Detect which cell encompasses the target text, then output its (X, Y) center coordinate. 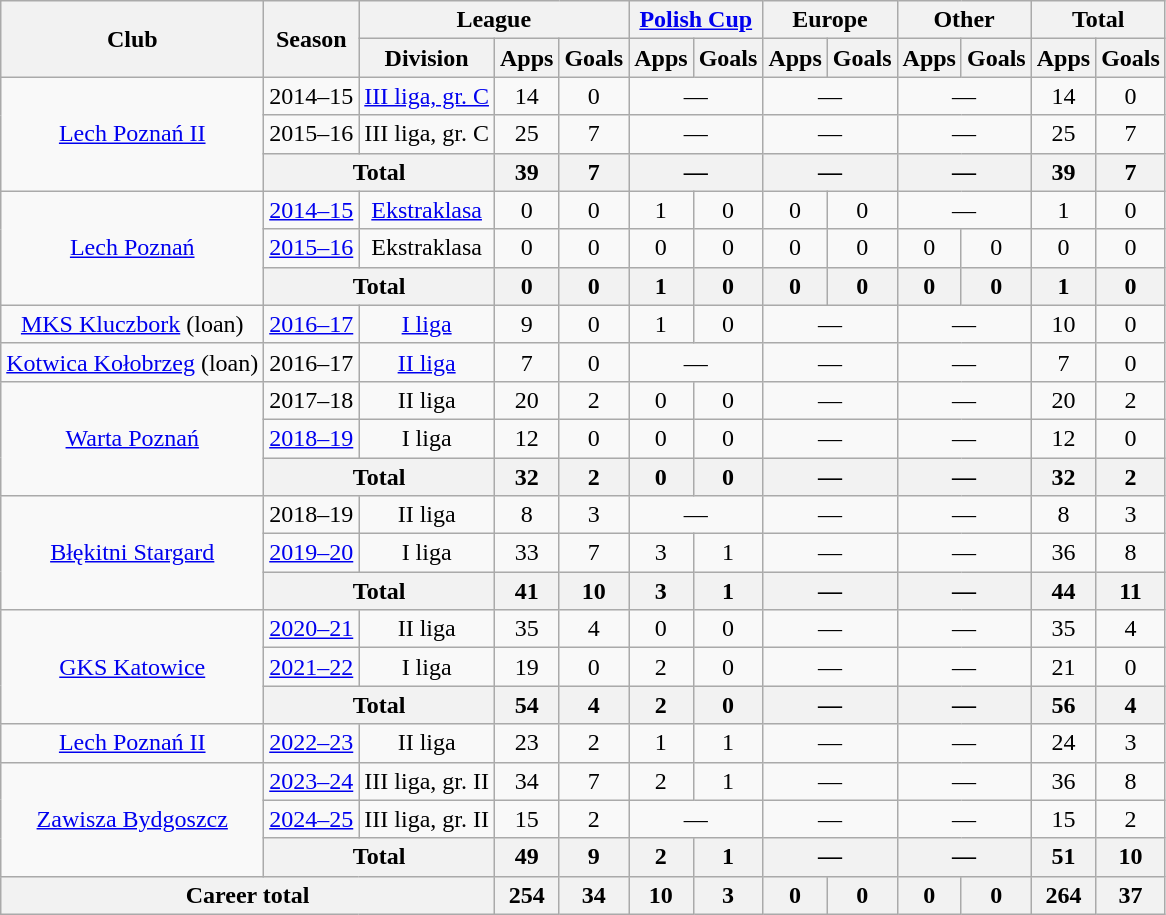
54 (526, 705)
Division (427, 58)
11 (1131, 591)
Polish Cup (696, 20)
19 (526, 667)
56 (1063, 705)
21 (1063, 667)
2023–24 (312, 781)
41 (526, 591)
GKS Katowice (132, 667)
Career total (248, 895)
2021–22 (312, 667)
33 (526, 553)
Kotwica Kołobrzeg (loan) (132, 362)
2022–23 (312, 743)
Other (964, 20)
44 (1063, 591)
Zawisza Bydgoszcz (132, 819)
Lech Poznań (132, 248)
24 (1063, 743)
Club (132, 39)
2019–20 (312, 553)
2020–21 (312, 629)
51 (1063, 857)
League (494, 20)
49 (526, 857)
37 (1131, 895)
Season (312, 39)
MKS Kluczbork (loan) (132, 324)
2017–18 (312, 400)
Europe (830, 20)
Błękitni Stargard (132, 553)
2024–25 (312, 819)
Warta Poznań (132, 438)
23 (526, 743)
254 (526, 895)
264 (1063, 895)
